Output the (X, Y) coordinate of the center of the cell containing the given text.  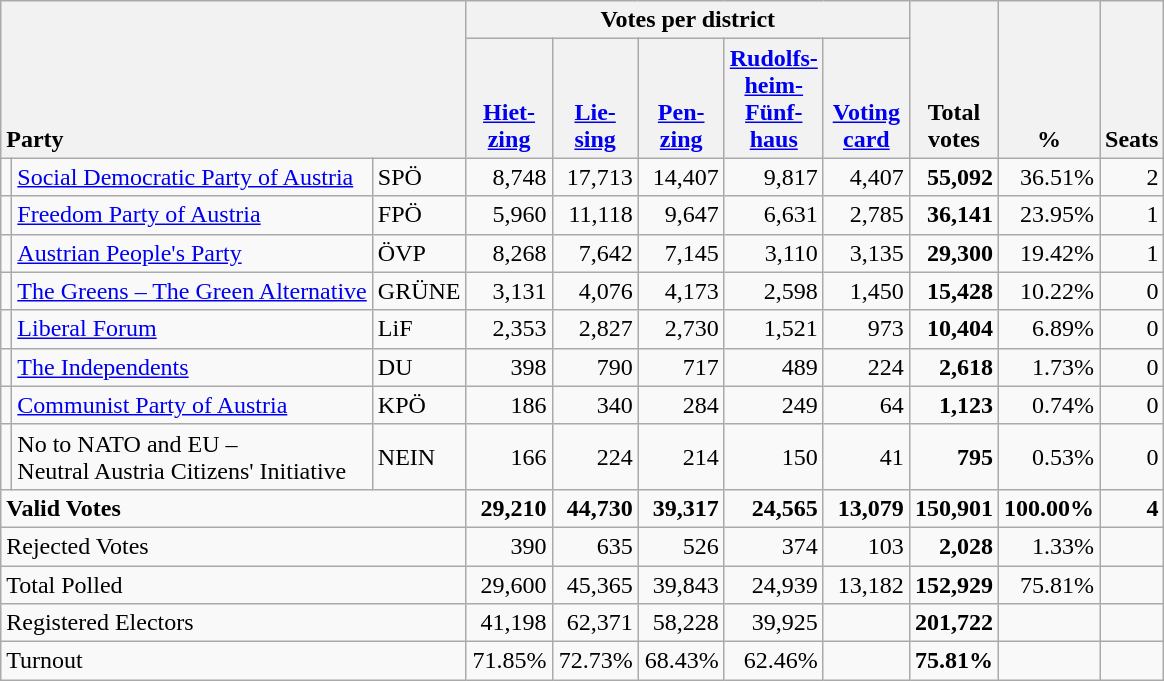
55,092 (954, 177)
201,722 (954, 623)
2,028 (954, 546)
1.33% (1048, 546)
4,173 (681, 291)
374 (774, 546)
23.95% (1048, 215)
1,450 (866, 291)
No to NATO and EU –Neutral Austria Citizens' Initiative (192, 456)
Turnout (234, 661)
Freedom Party of Austria (192, 215)
GRÜNE (419, 291)
7,145 (681, 253)
Seats (1132, 80)
Liberal Forum (192, 329)
Rudolfs-heim-Fünf-haus (774, 98)
4 (1132, 508)
LiF (419, 329)
1,521 (774, 329)
Social Democratic Party of Austria (192, 177)
340 (595, 405)
62.46% (774, 661)
The Greens – The Green Alternative (192, 291)
36,141 (954, 215)
72.73% (595, 661)
FPÖ (419, 215)
390 (509, 546)
KPÖ (419, 405)
9,817 (774, 177)
Hiet-zing (509, 98)
2,785 (866, 215)
68.43% (681, 661)
790 (595, 367)
45,365 (595, 585)
Votes per district (688, 20)
717 (681, 367)
2,353 (509, 329)
6,631 (774, 215)
24,939 (774, 585)
NEIN (419, 456)
13,182 (866, 585)
Pen-zing (681, 98)
Votingcard (866, 98)
39,925 (774, 623)
Total Polled (234, 585)
Totalvotes (954, 80)
973 (866, 329)
214 (681, 456)
2,730 (681, 329)
7,642 (595, 253)
% (1048, 80)
24,565 (774, 508)
39,317 (681, 508)
13,079 (866, 508)
2,618 (954, 367)
41,198 (509, 623)
39,843 (681, 585)
2,827 (595, 329)
Registered Electors (234, 623)
36.51% (1048, 177)
11,118 (595, 215)
635 (595, 546)
526 (681, 546)
6.89% (1048, 329)
152,929 (954, 585)
186 (509, 405)
3,110 (774, 253)
284 (681, 405)
10.22% (1048, 291)
41 (866, 456)
DU (419, 367)
9,647 (681, 215)
Austrian People's Party (192, 253)
29,210 (509, 508)
0.74% (1048, 405)
44,730 (595, 508)
29,600 (509, 585)
8,268 (509, 253)
The Independents (192, 367)
489 (774, 367)
1,123 (954, 405)
58,228 (681, 623)
Valid Votes (234, 508)
4,076 (595, 291)
150 (774, 456)
10,404 (954, 329)
Rejected Votes (234, 546)
SPÖ (419, 177)
2 (1132, 177)
100.00% (1048, 508)
166 (509, 456)
71.85% (509, 661)
150,901 (954, 508)
64 (866, 405)
795 (954, 456)
398 (509, 367)
19.42% (1048, 253)
Lie-sing (595, 98)
Party (234, 80)
ÖVP (419, 253)
0.53% (1048, 456)
249 (774, 405)
62,371 (595, 623)
15,428 (954, 291)
3,131 (509, 291)
29,300 (954, 253)
Communist Party of Austria (192, 405)
5,960 (509, 215)
17,713 (595, 177)
4,407 (866, 177)
103 (866, 546)
1.73% (1048, 367)
2,598 (774, 291)
14,407 (681, 177)
8,748 (509, 177)
3,135 (866, 253)
